Return (X, Y) of the center of cell containing provided text 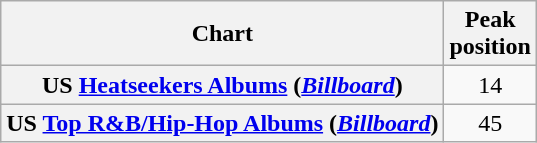
45 (490, 123)
US Top R&B/Hip-Hop Albums (Billboard) (222, 123)
Peakposition (490, 34)
14 (490, 85)
US Heatseekers Albums (Billboard) (222, 85)
Chart (222, 34)
